Pinpoint the cell where the given text exists, returning its [X, Y] midpoint coordinate. 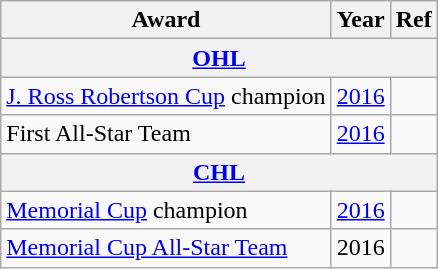
Memorial Cup All-Star Team [166, 248]
Ref [414, 20]
CHL [219, 172]
Award [166, 20]
OHL [219, 58]
J. Ross Robertson Cup champion [166, 96]
Memorial Cup champion [166, 210]
First All-Star Team [166, 134]
Year [360, 20]
